Pinpoint the cell where the given text exists, returning its (x, y) midpoint coordinate. 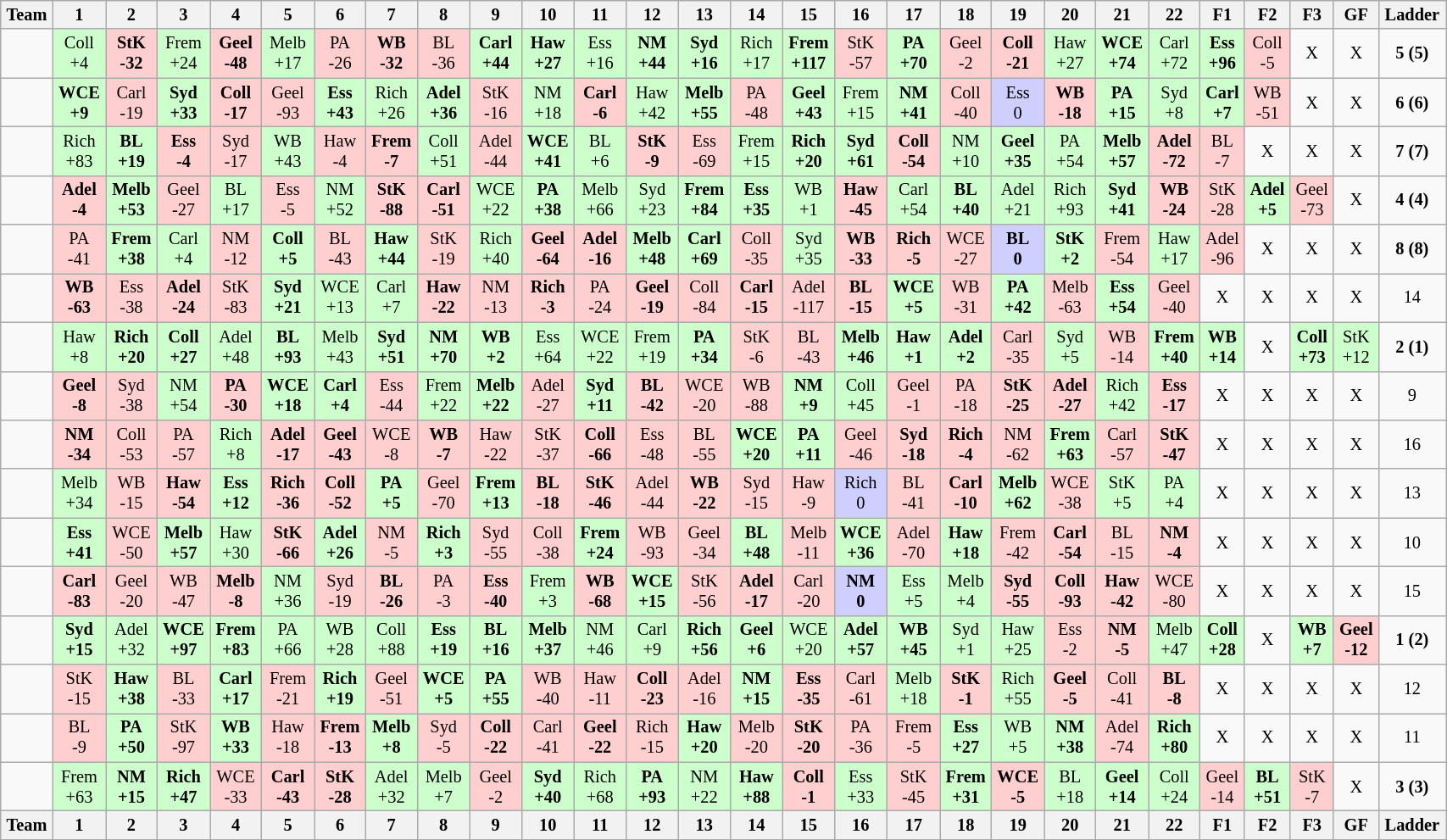
Carl -57 (1122, 444)
BL +16 (495, 640)
Rich +93 (1070, 200)
NM +41 (913, 103)
WB -63 (79, 298)
Coll +5 (287, 249)
StK -1 (966, 689)
Ess +12 (236, 493)
5 (5) (1412, 53)
8 (8) (1412, 249)
StK -20 (809, 737)
WB +1 (809, 200)
PA +50 (132, 737)
StK -45 (913, 787)
Rich +56 (704, 640)
WB -22 (704, 493)
Haw +18 (966, 542)
Geel -40 (1175, 298)
Ess +43 (341, 103)
BL -8 (1175, 689)
Ess -5 (287, 200)
WB -93 (652, 542)
Ess +5 (913, 591)
Adel +2 (966, 347)
BL -33 (183, 689)
Frem +117 (809, 53)
StK +2 (1070, 249)
Carl -15 (756, 298)
NM +36 (287, 591)
Rich +19 (341, 689)
PA +34 (704, 347)
StK -83 (236, 298)
Haw -45 (860, 200)
Syd -19 (341, 591)
BL +17 (236, 200)
StK -25 (1017, 396)
Melb +22 (495, 396)
Melb +18 (913, 689)
Melb +55 (704, 103)
WCE +15 (652, 591)
Adel +48 (236, 347)
Coll -35 (756, 249)
Ess 0 (1017, 103)
Geel -22 (600, 737)
WCE +41 (548, 151)
Syd -5 (443, 737)
Rich +3 (443, 542)
PA +93 (652, 787)
Rich +55 (1017, 689)
NM -34 (79, 444)
BL -36 (443, 53)
PA +42 (1017, 298)
NM -13 (495, 298)
Haw -18 (287, 737)
Haw +30 (236, 542)
Adel -24 (183, 298)
Rich +26 (392, 103)
Adel -117 (809, 298)
NM 0 (860, 591)
WB -31 (966, 298)
WB +2 (495, 347)
StK -6 (756, 347)
StK -19 (443, 249)
WCE -5 (1017, 787)
Coll +45 (860, 396)
Geel +43 (809, 103)
Ess +19 (443, 640)
BL +18 (1070, 787)
WCE +74 (1122, 53)
Melb +53 (132, 200)
Rich +40 (495, 249)
Ess +64 (548, 347)
Haw +20 (704, 737)
Syd -15 (756, 493)
Syd +40 (548, 787)
PA -36 (860, 737)
Coll -5 (1267, 53)
NM +18 (548, 103)
PA +54 (1070, 151)
Coll -93 (1070, 591)
Carl -43 (287, 787)
Geel -64 (548, 249)
StK +5 (1122, 493)
StK -57 (860, 53)
Geel +6 (756, 640)
PA +4 (1175, 493)
Rich +80 (1175, 737)
Frem -13 (341, 737)
Coll -22 (495, 737)
Ess -17 (1175, 396)
Haw +17 (1175, 249)
Geel -20 (132, 591)
Frem +40 (1175, 347)
Rich -5 (913, 249)
Melb +37 (548, 640)
WCE +13 (341, 298)
BL +6 (600, 151)
Frem +22 (443, 396)
Adel +5 (1267, 200)
Geel -27 (183, 200)
Coll -54 (913, 151)
BL -42 (652, 396)
Syd -38 (132, 396)
WB -68 (600, 591)
WB -51 (1267, 103)
StK -32 (132, 53)
Coll -38 (548, 542)
WCE +36 (860, 542)
Haw +25 (1017, 640)
Ess +41 (79, 542)
Rich -4 (966, 444)
Melb +4 (966, 591)
Carl -41 (548, 737)
NM +54 (183, 396)
BL +19 (132, 151)
Syd +35 (809, 249)
Carl -35 (1017, 347)
Coll +4 (79, 53)
PA -41 (79, 249)
Adel -4 (79, 200)
Carl +44 (495, 53)
Haw +44 (392, 249)
NM -4 (1175, 542)
PA +70 (913, 53)
Geel -46 (860, 444)
WB -40 (548, 689)
Ess +96 (1222, 53)
Haw -54 (183, 493)
BL -9 (79, 737)
Melb +47 (1175, 640)
PA +5 (392, 493)
Geel -43 (341, 444)
WB +14 (1222, 347)
StK -16 (495, 103)
Ess -48 (652, 444)
Syd +41 (1122, 200)
Rich +83 (79, 151)
Carl +17 (236, 689)
NM +38 (1070, 737)
Geel +14 (1122, 787)
StK -47 (1175, 444)
Syd +5 (1070, 347)
Haw -9 (809, 493)
WCE +9 (79, 103)
Adel -74 (1122, 737)
Melb +34 (79, 493)
WB -7 (443, 444)
NM +44 (652, 53)
WCE +18 (287, 396)
Carl +72 (1175, 53)
Ess -44 (392, 396)
PA -24 (600, 298)
Coll -84 (704, 298)
Adel +21 (1017, 200)
Rich +47 (183, 787)
BL -26 (392, 591)
Ess -38 (132, 298)
Geel -73 (1312, 200)
BL -55 (704, 444)
Coll +27 (183, 347)
Syd +61 (860, 151)
Adel -96 (1222, 249)
NM -12 (236, 249)
Frem -54 (1122, 249)
BL +40 (966, 200)
Frem +31 (966, 787)
WB -18 (1070, 103)
Adel -70 (913, 542)
BL +93 (287, 347)
Rich +42 (1122, 396)
Geel -93 (287, 103)
Adel -72 (1175, 151)
Coll +51 (443, 151)
Carl -83 (79, 591)
Rich +17 (756, 53)
Melb -20 (756, 737)
Coll +28 (1222, 640)
Haw +88 (756, 787)
Melb +43 (341, 347)
WB -14 (1122, 347)
Geel -19 (652, 298)
Haw +38 (132, 689)
Ess -35 (809, 689)
Ess -40 (495, 591)
6 (6) (1412, 103)
StK -66 (287, 542)
Geel -1 (913, 396)
Ess +27 (966, 737)
BL +48 (756, 542)
Geel -70 (443, 493)
Melb -8 (236, 591)
Frem +3 (548, 591)
WB +33 (236, 737)
Ess +16 (600, 53)
Ess +54 (1122, 298)
Frem +13 (495, 493)
Ess +35 (756, 200)
Geel -34 (704, 542)
Carl -6 (600, 103)
PA -48 (756, 103)
Geel -8 (79, 396)
Syd -18 (913, 444)
WB +45 (913, 640)
Adel +36 (443, 103)
WB +28 (341, 640)
Rich -15 (652, 737)
StK -97 (183, 737)
Ess +33 (860, 787)
StK -88 (392, 200)
PA -3 (443, 591)
Adel +26 (341, 542)
WCE -33 (236, 787)
Coll -66 (600, 444)
Melb +17 (287, 53)
BL +51 (1267, 787)
Rich 0 (860, 493)
Frem -7 (392, 151)
BL -7 (1222, 151)
WB -24 (1175, 200)
PA -57 (183, 444)
WCE -80 (1175, 591)
StK -56 (704, 591)
NM +9 (809, 396)
StK -46 (600, 493)
PA -18 (966, 396)
Coll +88 (392, 640)
Geel -14 (1222, 787)
Ess -69 (704, 151)
Melb +7 (443, 787)
WB -47 (183, 591)
Frem -21 (287, 689)
Syd +23 (652, 200)
Ess -4 (183, 151)
Melb +46 (860, 347)
WCE +97 (183, 640)
PA +11 (809, 444)
Haw +42 (652, 103)
Carl -54 (1070, 542)
WB -15 (132, 493)
Syd +21 (287, 298)
Syd -17 (236, 151)
PA +66 (287, 640)
Syd +1 (966, 640)
Geel -12 (1356, 640)
Haw +1 (913, 347)
Adel +57 (860, 640)
PA -30 (236, 396)
Carl -19 (132, 103)
Haw -42 (1122, 591)
Haw -4 (341, 151)
Geel -51 (392, 689)
Coll +24 (1175, 787)
WCE -50 (132, 542)
Rich -36 (287, 493)
NM +52 (341, 200)
Carl +69 (704, 249)
Frem +38 (132, 249)
2 (1) (1412, 347)
Frem +83 (236, 640)
BL -18 (548, 493)
Melb -63 (1070, 298)
Carl +54 (913, 200)
WCE -20 (704, 396)
Melb -11 (809, 542)
WB -88 (756, 396)
4 (4) (1412, 200)
NM +10 (966, 151)
NM +46 (600, 640)
Rich -3 (548, 298)
PA +38 (548, 200)
3 (3) (1412, 787)
Carl -20 (809, 591)
PA +15 (1122, 103)
StK +12 (1356, 347)
Syd +16 (704, 53)
WB +43 (287, 151)
Frem -5 (913, 737)
NM +22 (704, 787)
Syd +51 (392, 347)
1 (2) (1412, 640)
BL 0 (1017, 249)
Coll -1 (809, 787)
Geel -48 (236, 53)
Melb +66 (600, 200)
Melb +62 (1017, 493)
Geel +35 (1017, 151)
Geel -5 (1070, 689)
StK -9 (652, 151)
Coll -52 (341, 493)
Syd +11 (600, 396)
BL -41 (913, 493)
StK -37 (548, 444)
WB +5 (1017, 737)
Rich +8 (236, 444)
PA +55 (495, 689)
Coll -23 (652, 689)
Syd +33 (183, 103)
WCE -38 (1070, 493)
WB -33 (860, 249)
Syd +8 (1175, 103)
StK -15 (79, 689)
Carl -61 (860, 689)
Carl +9 (652, 640)
Carl -51 (443, 200)
7 (7) (1412, 151)
PA -26 (341, 53)
Coll -53 (132, 444)
Melb +48 (652, 249)
Frem +19 (652, 347)
Syd +15 (79, 640)
Melb +8 (392, 737)
WCE -8 (392, 444)
Coll -40 (966, 103)
Ess -2 (1070, 640)
Coll -41 (1122, 689)
Haw -11 (600, 689)
Frem -42 (1017, 542)
Coll -21 (1017, 53)
Coll -17 (236, 103)
Rich +68 (600, 787)
Coll +73 (1312, 347)
StK -7 (1312, 787)
WB +7 (1312, 640)
WB -32 (392, 53)
NM -62 (1017, 444)
Haw +8 (79, 347)
NM +70 (443, 347)
Carl -10 (966, 493)
Frem +84 (704, 200)
WCE -27 (966, 249)
